Pinpoint the cell where the given text exists, returning its [x, y] midpoint coordinate. 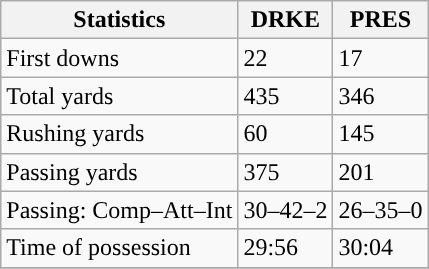
Rushing yards [120, 134]
Time of possession [120, 248]
145 [380, 134]
22 [286, 58]
30:04 [380, 248]
Total yards [120, 96]
201 [380, 172]
60 [286, 134]
30–42–2 [286, 210]
435 [286, 96]
Passing: Comp–Att–Int [120, 210]
26–35–0 [380, 210]
DRKE [286, 20]
Passing yards [120, 172]
PRES [380, 20]
17 [380, 58]
346 [380, 96]
375 [286, 172]
29:56 [286, 248]
Statistics [120, 20]
First downs [120, 58]
